Return the (x, y) coordinate for the center point of the cell that contains the specified text.  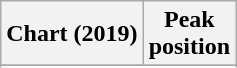
Chart (2019) (72, 34)
Peakposition (189, 34)
